Extract the [X, Y] coordinate from the center of the cell holding the provided text.  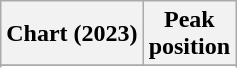
Peakposition [189, 34]
Chart (2023) [72, 34]
